Extract the (X, Y) coordinate from the center of the cell holding the provided text.  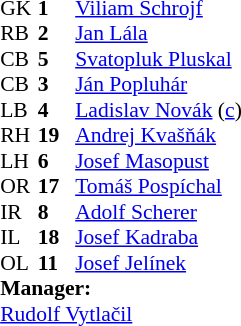
11 (57, 263)
6 (57, 161)
3 (57, 85)
RB (19, 33)
IL (19, 237)
2 (57, 33)
OL (19, 263)
4 (57, 110)
8 (57, 212)
LH (19, 161)
5 (57, 59)
17 (57, 187)
19 (57, 135)
OR (19, 187)
LB (19, 110)
IR (19, 212)
RH (19, 135)
18 (57, 237)
